Determine the [x, y] coordinate at the center of the cell enclosing the given text.  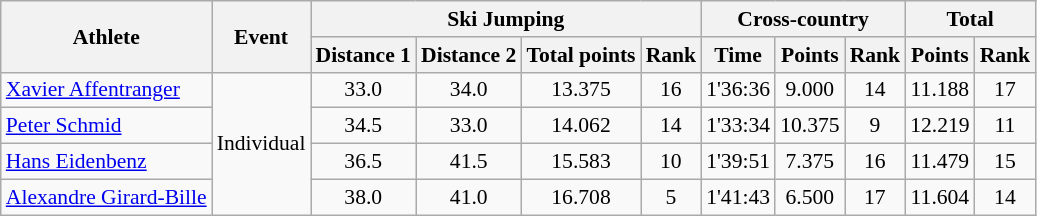
14.062 [580, 126]
1'36:36 [738, 90]
16.708 [580, 197]
Distance 1 [364, 55]
1'39:51 [738, 162]
41.0 [468, 197]
Hans Eidenbenz [106, 162]
Alexandre Girard-Bille [106, 197]
Total [970, 19]
Cross-country [803, 19]
6.500 [810, 197]
38.0 [364, 197]
15.583 [580, 162]
11.479 [940, 162]
5 [672, 197]
34.0 [468, 90]
Xavier Affentranger [106, 90]
Distance 2 [468, 55]
Peter Schmid [106, 126]
10.375 [810, 126]
12.219 [940, 126]
36.5 [364, 162]
13.375 [580, 90]
Time [738, 55]
9.000 [810, 90]
15 [1006, 162]
Ski Jumping [506, 19]
Event [262, 36]
Athlete [106, 36]
41.5 [468, 162]
Individual [262, 143]
7.375 [810, 162]
11.604 [940, 197]
Total points [580, 55]
1'33:34 [738, 126]
34.5 [364, 126]
1'41:43 [738, 197]
9 [876, 126]
11 [1006, 126]
11.188 [940, 90]
10 [672, 162]
